Locate the cell with the specified text and output its (x, y) center coordinate. 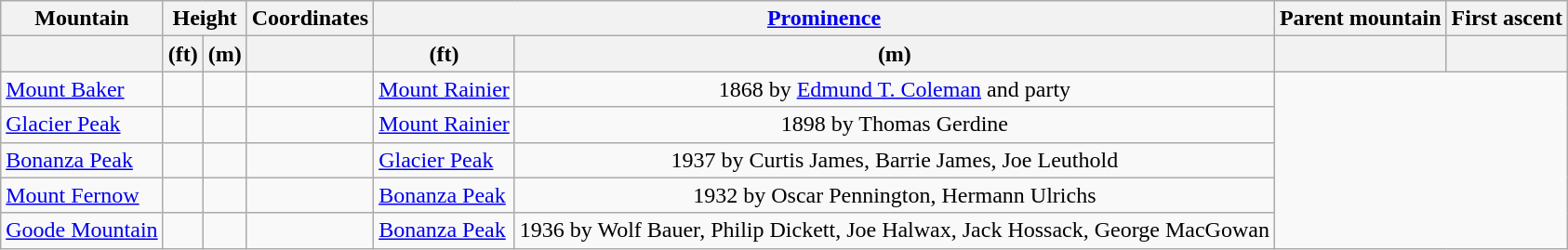
Parent mountain (1360, 19)
1937 by Curtis James, Barrie James, Joe Leuthold (895, 160)
1932 by Oscar Pennington, Hermann Ulrichs (895, 195)
Height (205, 19)
Coordinates (310, 19)
Mountain (82, 19)
Prominence (824, 19)
Mount Fernow (82, 195)
1898 by Thomas Gerdine (895, 125)
1868 by Edmund T. Coleman and party (895, 89)
Goode Mountain (82, 230)
1936 by Wolf Bauer, Philip Dickett, Joe Halwax, Jack Hossack, George MacGowan (895, 230)
First ascent (1507, 19)
Mount Baker (82, 89)
